Return the (X, Y) coordinate for the center point of the cell that contains the specified text.  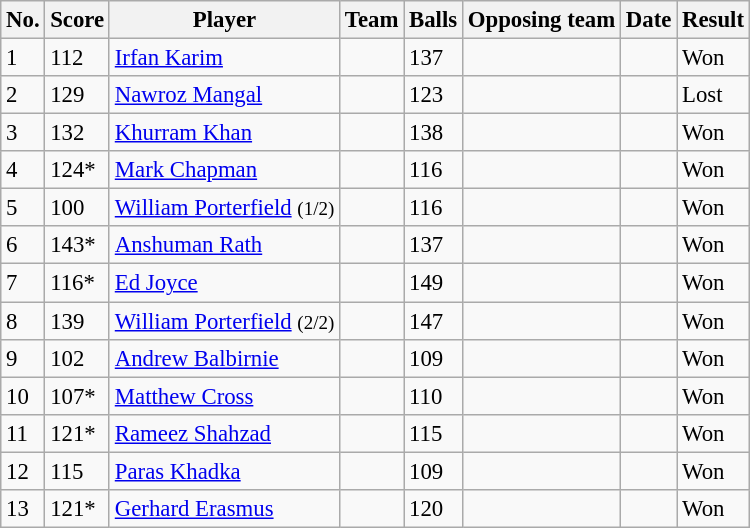
120 (434, 509)
No. (23, 20)
12 (23, 471)
Irfan Karim (224, 58)
Result (714, 20)
13 (23, 509)
138 (434, 133)
Team (372, 20)
Player (224, 20)
Rameez Shahzad (224, 433)
2 (23, 95)
Balls (434, 20)
Score (78, 20)
129 (78, 95)
Lost (714, 95)
10 (23, 396)
7 (23, 283)
Ed Joyce (224, 283)
116* (78, 283)
149 (434, 283)
William Porterfield (2/2) (224, 321)
Andrew Balbirnie (224, 358)
11 (23, 433)
Opposing team (541, 20)
Matthew Cross (224, 396)
4 (23, 170)
9 (23, 358)
William Porterfield (1/2) (224, 208)
Mark Chapman (224, 170)
139 (78, 321)
124* (78, 170)
3 (23, 133)
Khurram Khan (224, 133)
132 (78, 133)
6 (23, 245)
147 (434, 321)
100 (78, 208)
8 (23, 321)
Gerhard Erasmus (224, 509)
Nawroz Mangal (224, 95)
143* (78, 245)
1 (23, 58)
102 (78, 358)
Anshuman Rath (224, 245)
5 (23, 208)
Date (649, 20)
Paras Khadka (224, 471)
110 (434, 396)
123 (434, 95)
112 (78, 58)
107* (78, 396)
